From the cell containing the given text, extract its center point as (x, y) coordinate. 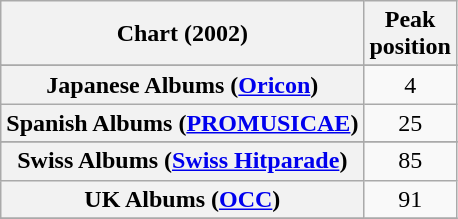
91 (410, 199)
Japanese Albums (Oricon) (182, 85)
25 (410, 123)
Spanish Albums (PROMUSICAE) (182, 123)
4 (410, 85)
Chart (2002) (182, 34)
UK Albums (OCC) (182, 199)
Swiss Albums (Swiss Hitparade) (182, 161)
85 (410, 161)
Peakposition (410, 34)
